For the text-containing cell, return its midpoint in (X, Y) coordinate format. 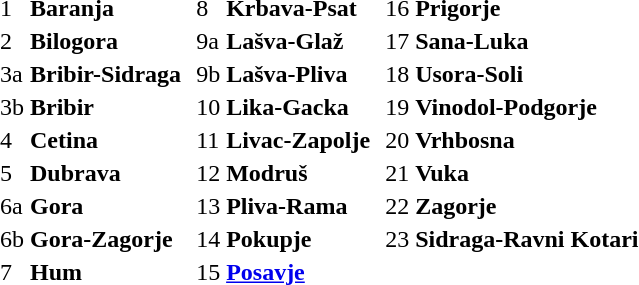
12 (208, 173)
22 (398, 207)
Gora (105, 207)
Bilogora (105, 41)
11 (208, 141)
Pokupje (298, 239)
Modruš (298, 173)
17 (398, 41)
Bribir (105, 107)
Lašva-Pliva (298, 75)
19 (398, 107)
Lašva-Glaž (298, 41)
9a (208, 41)
Bribir-Sidraga (105, 75)
14 (208, 239)
10 (208, 107)
23 (398, 239)
Dubrava (105, 173)
Lika-Gacka (298, 107)
9b (208, 75)
20 (398, 141)
Pliva-Rama (298, 207)
Cetina (105, 141)
21 (398, 173)
13 (208, 207)
Gora-Zagorje (105, 239)
Livac-Zapolje (298, 141)
18 (398, 75)
